Find where the given text appears and provide that cell's center as (X, Y) coordinate. 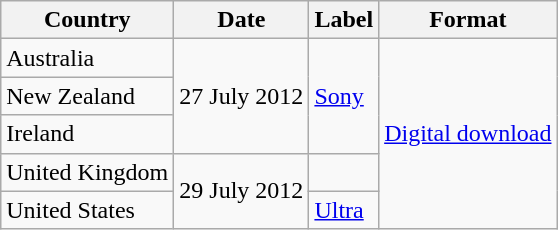
Australia (88, 58)
27 July 2012 (242, 96)
New Zealand (88, 96)
Label (344, 20)
Digital download (468, 134)
Country (88, 20)
United States (88, 210)
Ultra (344, 210)
Ireland (88, 134)
Sony (344, 96)
Date (242, 20)
United Kingdom (88, 172)
Format (468, 20)
29 July 2012 (242, 191)
